Locate the cell with the specified text and output its (X, Y) center coordinate. 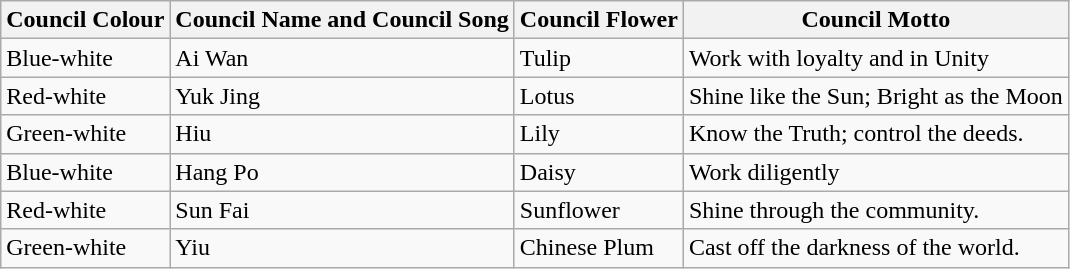
Hiu (342, 134)
Lotus (598, 96)
Tulip (598, 58)
Yiu (342, 248)
Hang Po (342, 172)
Work diligently (876, 172)
Sunflower (598, 210)
Lily (598, 134)
Council Motto (876, 20)
Work with loyalty and in Unity (876, 58)
Yuk Jing (342, 96)
Daisy (598, 172)
Sun Fai (342, 210)
Shine through the community. (876, 210)
Ai Wan (342, 58)
Council Name and Council Song (342, 20)
Know the Truth; control the deeds. (876, 134)
Council Colour (86, 20)
Cast off the darkness of the world. (876, 248)
Council Flower (598, 20)
Chinese Plum (598, 248)
Shine like the Sun; Bright as the Moon (876, 96)
